Extract the (X, Y) coordinate from the center of the cell holding the provided text.  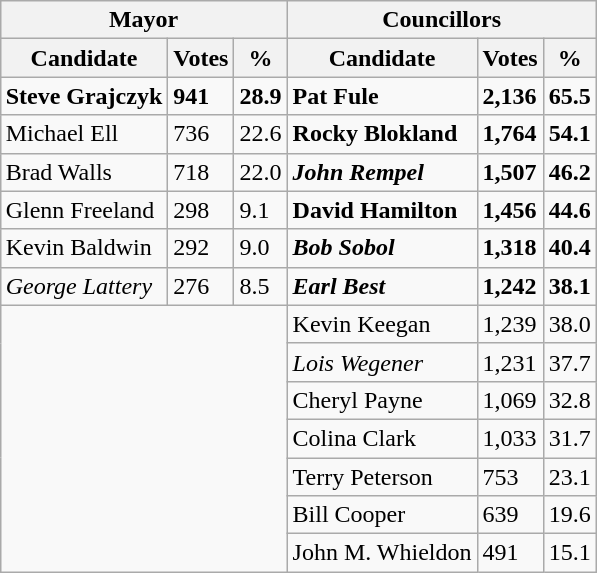
John Rempel (382, 172)
22.0 (260, 172)
65.5 (570, 96)
Mayor (144, 20)
Kevin Keegan (382, 324)
44.6 (570, 210)
19.6 (570, 515)
1,069 (510, 400)
David Hamilton (382, 210)
941 (201, 96)
Rocky Blokland (382, 134)
1,764 (510, 134)
1,456 (510, 210)
23.1 (570, 477)
2,136 (510, 96)
George Lattery (84, 286)
Cheryl Payne (382, 400)
Brad Walls (84, 172)
292 (201, 248)
Michael Ell (84, 134)
28.9 (260, 96)
John M. Whieldon (382, 553)
Colina Clark (382, 438)
736 (201, 134)
1,318 (510, 248)
Earl Best (382, 286)
753 (510, 477)
8.5 (260, 286)
9.1 (260, 210)
40.4 (570, 248)
Councillors (442, 20)
32.8 (570, 400)
54.1 (570, 134)
Pat Fule (382, 96)
Kevin Baldwin (84, 248)
298 (201, 210)
9.0 (260, 248)
1,507 (510, 172)
491 (510, 553)
15.1 (570, 553)
718 (201, 172)
Terry Peterson (382, 477)
31.7 (570, 438)
276 (201, 286)
1,231 (510, 362)
1,239 (510, 324)
Lois Wegener (382, 362)
Bob Sobol (382, 248)
Steve Grajczyk (84, 96)
1,242 (510, 286)
1,033 (510, 438)
38.1 (570, 286)
22.6 (260, 134)
Glenn Freeland (84, 210)
38.0 (570, 324)
Bill Cooper (382, 515)
37.7 (570, 362)
639 (510, 515)
46.2 (570, 172)
